Scan for the cell matching the given text and deliver its [x, y] coordinate at center. 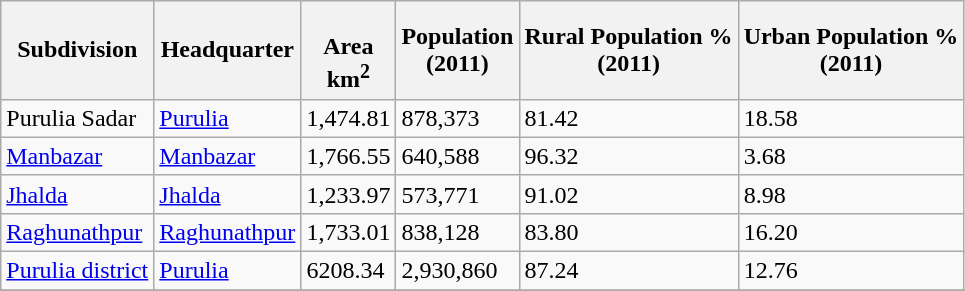
6208.34 [348, 271]
640,588 [458, 156]
2,930,860 [458, 271]
Population(2011) [458, 50]
Headquarter [228, 50]
91.02 [628, 194]
8.98 [851, 194]
87.24 [628, 271]
1,474.81 [348, 118]
Purulia Sadar [78, 118]
18.58 [851, 118]
3.68 [851, 156]
1,733.01 [348, 232]
Subdivision [78, 50]
838,128 [458, 232]
16.20 [851, 232]
Purulia district [78, 271]
878,373 [458, 118]
81.42 [628, 118]
1,233.97 [348, 194]
1,766.55 [348, 156]
83.80 [628, 232]
96.32 [628, 156]
Areakm2 [348, 50]
Urban Population % (2011) [851, 50]
12.76 [851, 271]
573,771 [458, 194]
Rural Population %(2011) [628, 50]
